Scan for the cell matching the given text and deliver its [x, y] coordinate at center. 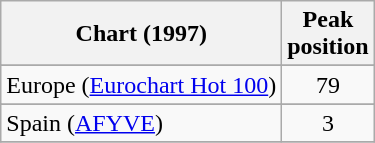
Peakposition [328, 34]
Spain (AFYVE) [142, 123]
Europe (Eurochart Hot 100) [142, 85]
79 [328, 85]
Chart (1997) [142, 34]
3 [328, 123]
